Provide the [x, y] coordinate of the cell's center where the given text is located.  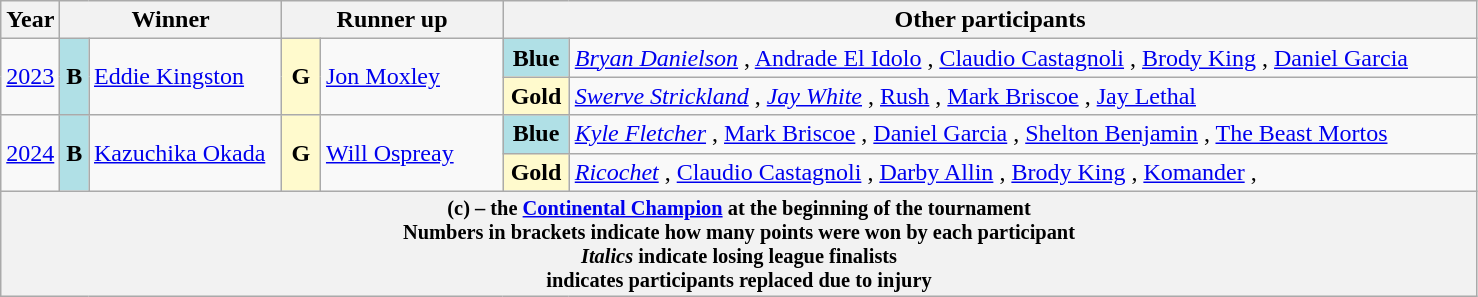
Eddie Kingston [184, 77]
Winner [170, 20]
Kazuchika Okada [184, 153]
2024 [30, 153]
Swerve Strickland , Jay White , Rush , Mark Briscoe , Jay Lethal [1023, 96]
Kyle Fletcher , Mark Briscoe , Daniel Garcia , Shelton Benjamin , The Beast Mortos [1023, 134]
Bryan Danielson , Andrade El Idolo , Claudio Castagnoli , Brody King , Daniel Garcia [1023, 58]
Jon Moxley [411, 77]
Will Ospreay [411, 153]
Year [30, 20]
Other participants [990, 20]
2023 [30, 77]
Ricochet , Claudio Castagnoli , Darby Allin , Brody King , Komander , [1023, 172]
Runner up [392, 20]
